Search for the cell housing the specified text and yield its (X, Y) center coordinate. 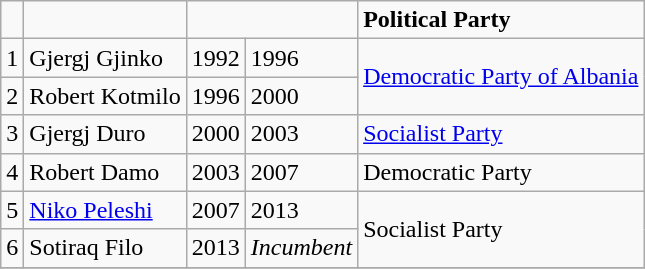
Niko Peleshi (105, 210)
Gjergj Duro (105, 134)
3 (12, 134)
Political Party (501, 20)
Sotiraq Filo (105, 248)
Incumbent (301, 248)
4 (12, 172)
Robert Damo (105, 172)
2 (12, 96)
1 (12, 58)
Gjergj Gjinko (105, 58)
6 (12, 248)
5 (12, 210)
1992 (216, 58)
Democratic Party of Albania (501, 77)
Robert Kotmilo (105, 96)
Democratic Party (501, 172)
